Find where the given text appears and provide that cell's center as [x, y] coordinate. 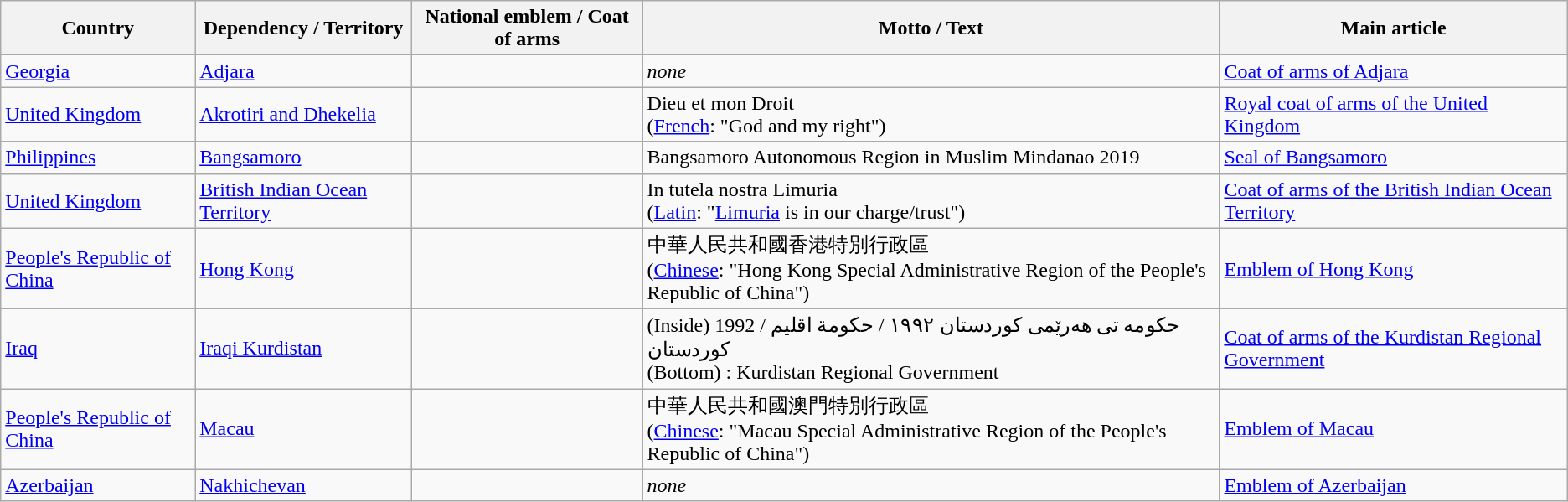
Coat of arms of the Kurdistan Regional Government [1394, 349]
中華人民共和國香港特別行政區(Chinese: "Hong Kong Special Administrative Region of the People's Republic of China") [931, 268]
Bangsamoro Autonomous Region in Muslim Mindanao 2019 [931, 158]
Philippines [98, 158]
Akrotiri and Dhekelia [303, 114]
Coat of arms of Adjara [1394, 71]
Emblem of Hong Kong [1394, 268]
In tutela nostra Limuria(Latin: "Limuria is in our charge/trust") [931, 201]
Adjara [303, 71]
Dieu et mon Droit(French: "God and my right") [931, 114]
Emblem of Azerbaijan [1394, 485]
中華人民共和國澳門特別行政區(Chinese: "Macau Special Administrative Region of the People's Republic of China") [931, 429]
Country [98, 28]
Hong Kong [303, 268]
Nakhichevan [303, 485]
(Inside) 1992 / حكومه تی هەرێمی كوردستان ١٩٩٢ / حكومة اقليم كوردستان (Bottom) : Kurdistan Regional Government [931, 349]
Dependency / Territory [303, 28]
Azerbaijan [98, 485]
National emblem / Coat of arms [527, 28]
Seal of Bangsamoro [1394, 158]
Iraqi Kurdistan [303, 349]
Royal coat of arms of the United Kingdom [1394, 114]
Iraq [98, 349]
Georgia [98, 71]
Macau [303, 429]
British Indian Ocean Territory [303, 201]
Motto / Text [931, 28]
Coat of arms of the British Indian Ocean Territory [1394, 201]
Emblem of Macau [1394, 429]
Main article [1394, 28]
Bangsamoro [303, 158]
